Search for the cell housing the specified text and yield its [x, y] center coordinate. 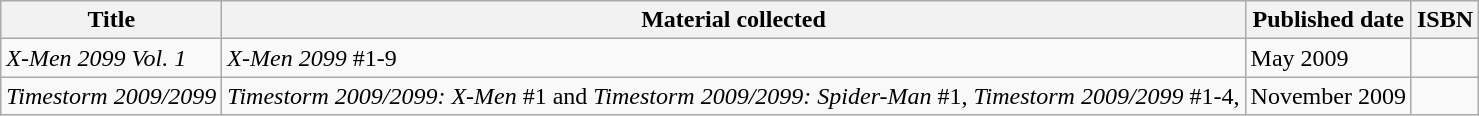
November 2009 [1328, 96]
Published date [1328, 20]
X-Men 2099 #1-9 [734, 58]
Timestorm 2009/2099 [112, 96]
Title [112, 20]
Timestorm 2009/2099: X-Men #1 and Timestorm 2009/2099: Spider-Man #1, Timestorm 2009/2099 #1-4, [734, 96]
X-Men 2099 Vol. 1 [112, 58]
Material collected [734, 20]
May 2009 [1328, 58]
ISBN [1444, 20]
